Locate the cell with the specified text and output its [x, y] center coordinate. 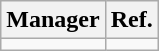
Manager [53, 20]
Ref. [132, 20]
